Return [x, y] of the center of cell containing provided text 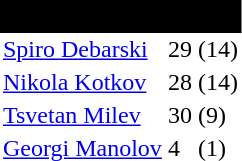
Tsvetan Milev [82, 116]
(9) [218, 116]
29 [180, 50]
Spiro Debarski [82, 50]
30 [180, 116]
Nikola Kotkov [82, 82]
28 [180, 82]
Forwards [120, 16]
